From the cell containing the given text, extract its center point as (X, Y) coordinate. 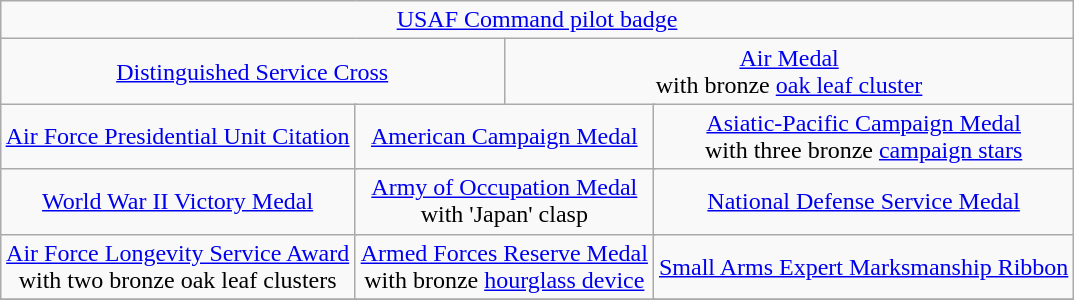
Armed Forces Reserve Medalwith bronze hourglass device (504, 266)
Distinguished Service Cross (252, 72)
National Defense Service Medal (863, 202)
USAF Command pilot badge (537, 20)
Small Arms Expert Marksmanship Ribbon (863, 266)
American Campaign Medal (504, 136)
World War II Victory Medal (178, 202)
Army of Occupation Medalwith 'Japan' clasp (504, 202)
Air Medalwith bronze oak leaf cluster (789, 72)
Air Force Presidential Unit Citation (178, 136)
Asiatic-Pacific Campaign Medalwith three bronze campaign stars (863, 136)
Air Force Longevity Service Awardwith two bronze oak leaf clusters (178, 266)
